Scan for the cell matching the given text and deliver its (x, y) coordinate at center. 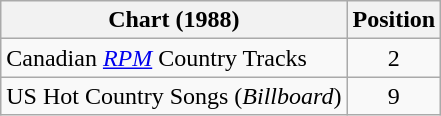
9 (394, 96)
Canadian RPM Country Tracks (174, 58)
2 (394, 58)
Chart (1988) (174, 20)
US Hot Country Songs (Billboard) (174, 96)
Position (394, 20)
